Provide the (X, Y) coordinate of the cell's center where the given text is located.  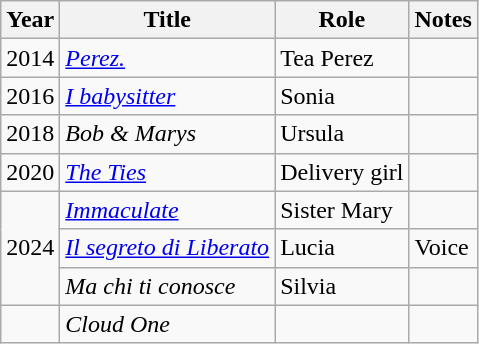
Silvia (342, 286)
Tea Perez (342, 58)
Immaculate (168, 210)
2018 (30, 134)
Year (30, 20)
2016 (30, 96)
Delivery girl (342, 172)
Sonia (342, 96)
Ma chi ti conosce (168, 286)
The Ties (168, 172)
Lucia (342, 248)
Il segreto di Liberato (168, 248)
Bob & Marys (168, 134)
2020 (30, 172)
Title (168, 20)
Role (342, 20)
2024 (30, 248)
2014 (30, 58)
Perez. (168, 58)
I babysitter (168, 96)
Voice (443, 248)
Cloud One (168, 324)
Notes (443, 20)
Sister Mary (342, 210)
Ursula (342, 134)
